Return [x, y] of the center of cell containing provided text 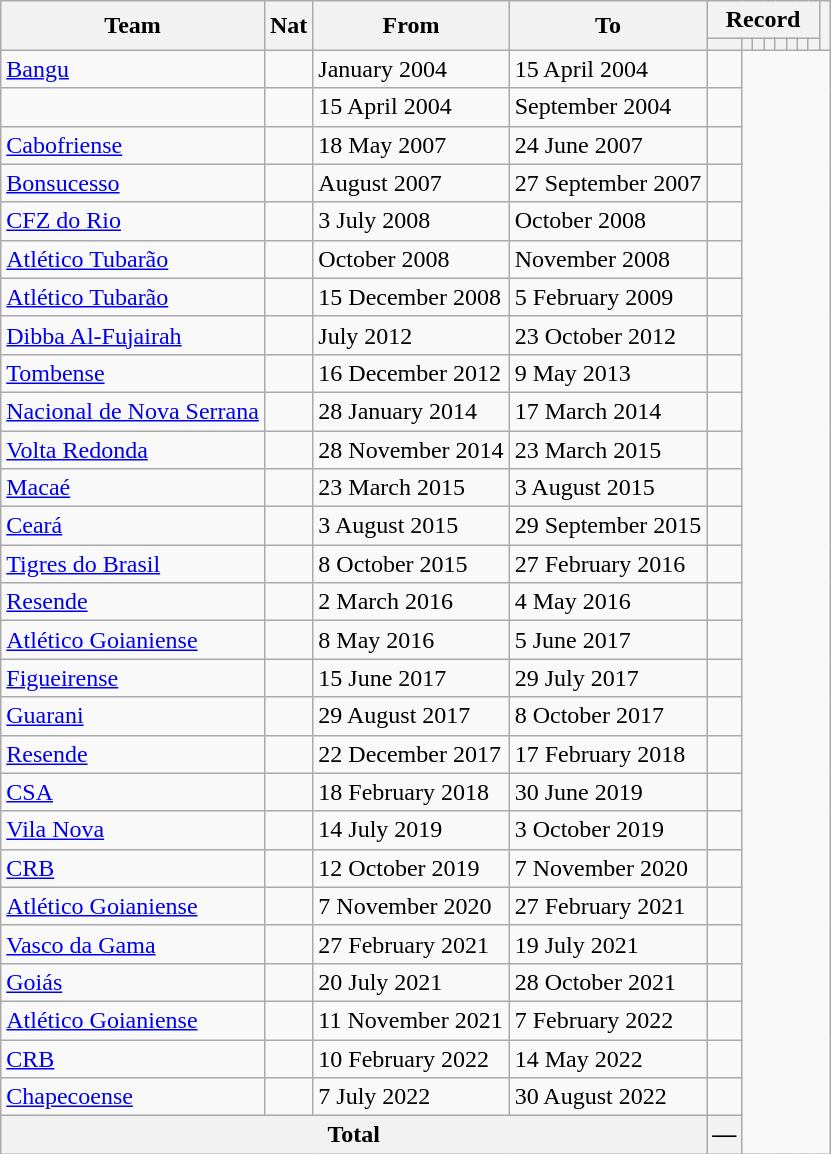
15 December 2008 [411, 297]
Record [763, 20]
Volta Redonda [133, 449]
14 July 2019 [411, 830]
September 2004 [608, 107]
27 February 2016 [608, 564]
Total [354, 1135]
14 May 2022 [608, 1059]
CFZ do Rio [133, 221]
Cabofriense [133, 145]
28 January 2014 [411, 411]
Figueirense [133, 678]
17 February 2018 [608, 754]
9 May 2013 [608, 373]
12 October 2019 [411, 868]
24 June 2007 [608, 145]
23 October 2012 [608, 335]
7 February 2022 [608, 1020]
11 November 2021 [411, 1020]
Macaé [133, 488]
5 February 2009 [608, 297]
Tombense [133, 373]
Goiás [133, 982]
To [608, 26]
Chapecoense [133, 1097]
August 2007 [411, 183]
29 July 2017 [608, 678]
27 September 2007 [608, 183]
16 December 2012 [411, 373]
Nacional de Nova Serrana [133, 411]
22 December 2017 [411, 754]
15 June 2017 [411, 678]
Nat [288, 26]
From [411, 26]
5 June 2017 [608, 640]
2 March 2016 [411, 602]
Tigres do Brasil [133, 564]
Bonsucesso [133, 183]
4 May 2016 [608, 602]
18 May 2007 [411, 145]
8 October 2015 [411, 564]
28 November 2014 [411, 449]
3 July 2008 [411, 221]
— [724, 1135]
CSA [133, 792]
29 August 2017 [411, 716]
Dibba Al-Fujairah [133, 335]
20 July 2021 [411, 982]
8 May 2016 [411, 640]
Vila Nova [133, 830]
January 2004 [411, 69]
10 February 2022 [411, 1059]
18 February 2018 [411, 792]
3 October 2019 [608, 830]
Team [133, 26]
8 October 2017 [608, 716]
17 March 2014 [608, 411]
30 August 2022 [608, 1097]
28 October 2021 [608, 982]
Vasco da Gama [133, 944]
Ceará [133, 526]
Guarani [133, 716]
19 July 2021 [608, 944]
Bangu [133, 69]
November 2008 [608, 259]
July 2012 [411, 335]
30 June 2019 [608, 792]
29 September 2015 [608, 526]
7 July 2022 [411, 1097]
